Pinpoint the cell where the given text exists, returning its [X, Y] midpoint coordinate. 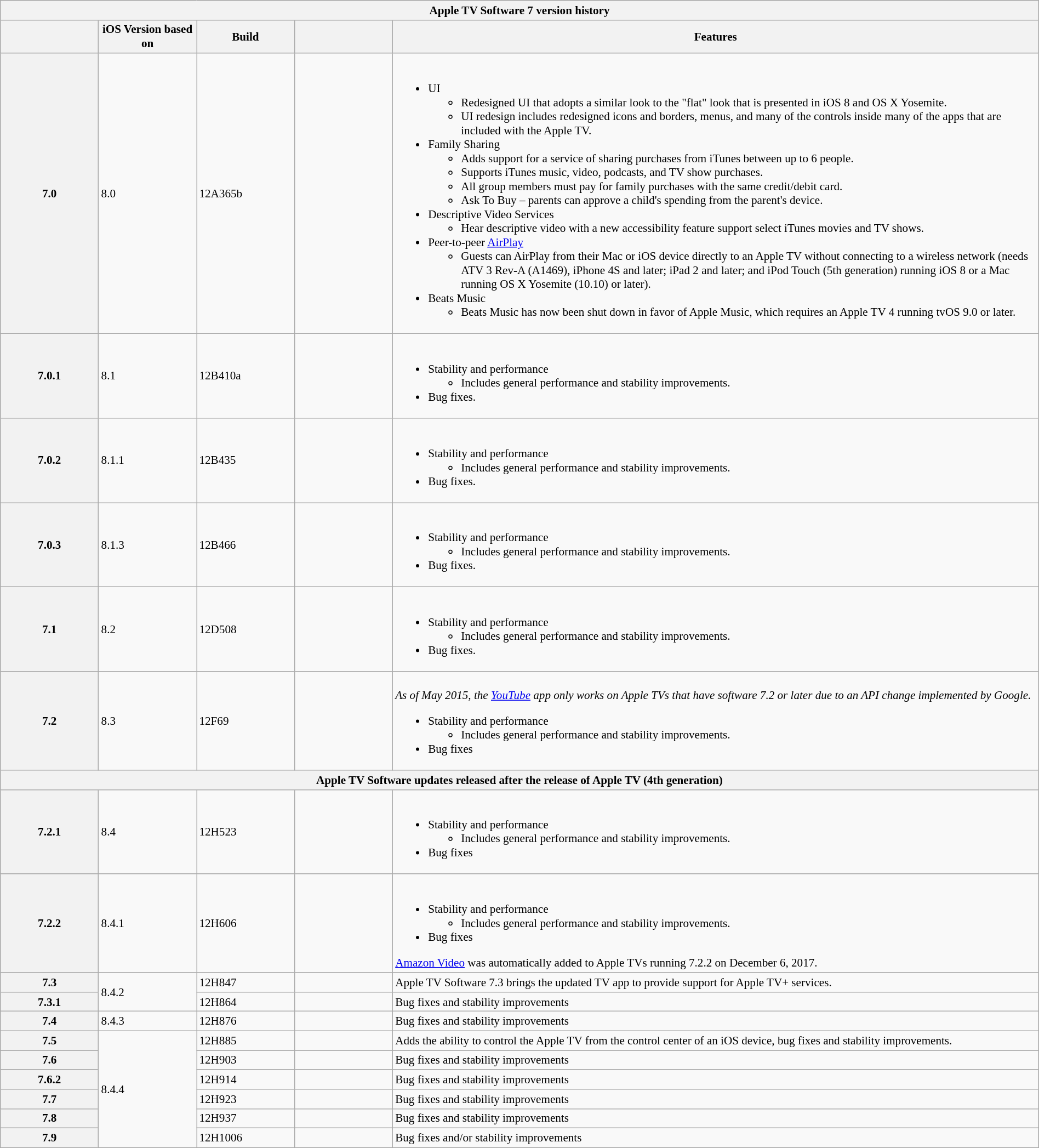
8.3 [148, 721]
12D508 [246, 629]
8.1.3 [148, 545]
12H923 [246, 1099]
12F69 [246, 721]
8.4.3 [148, 1021]
8.2 [148, 629]
12B435 [246, 461]
Stability and performanceIncludes general performance and stability improvements.Bug fixes [716, 832]
Apple TV Software updates released after the release of Apple TV (4th generation) [519, 780]
8.1.1 [148, 461]
8.4 [148, 832]
Adds the ability to control the Apple TV from the control center of an iOS device, bug fixes and stability improvements. [716, 1041]
12A365b [246, 193]
12H937 [246, 1118]
12H864 [246, 1001]
7.2.2 [49, 923]
7.4 [49, 1021]
12H1006 [246, 1138]
7.3 [49, 982]
7.2 [49, 721]
7.0.1 [49, 376]
7.2.1 [49, 832]
7.9 [49, 1138]
7.0.2 [49, 461]
12B466 [246, 545]
8.1 [148, 376]
12H885 [246, 1041]
7.1 [49, 629]
8.4.1 [148, 923]
iOS Version based on [148, 36]
7.6.2 [49, 1079]
12B410a [246, 376]
12H847 [246, 982]
7.0.3 [49, 545]
12H876 [246, 1021]
8.0 [148, 193]
Features [716, 36]
12H523 [246, 832]
8.4.2 [148, 992]
7.0 [49, 193]
12H903 [246, 1060]
Apple TV Software 7 version history [519, 10]
Bug fixes and/or stability improvements [716, 1138]
Build [246, 36]
7.3.1 [49, 1001]
12H606 [246, 923]
7.5 [49, 1041]
7.6 [49, 1060]
Apple TV Software 7.3 brings the updated TV app to provide support for Apple TV+ services. [716, 982]
7.8 [49, 1118]
12H914 [246, 1079]
7.7 [49, 1099]
8.4.4 [148, 1089]
